Return [X, Y] of the center of cell containing provided text 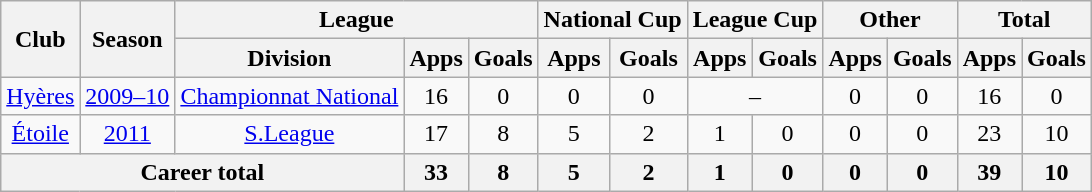
National Cup [612, 20]
23 [989, 134]
Hyères [40, 96]
Other [890, 20]
17 [436, 134]
S.League [290, 134]
2009–10 [128, 96]
League [356, 20]
Total [1024, 20]
Season [128, 39]
Championnat National [290, 96]
Career total [202, 172]
2011 [128, 134]
33 [436, 172]
Club [40, 39]
League Cup [755, 20]
– [755, 96]
Étoile [40, 134]
39 [989, 172]
Division [290, 58]
